Output the (X, Y) coordinate of the center of the cell containing the given text.  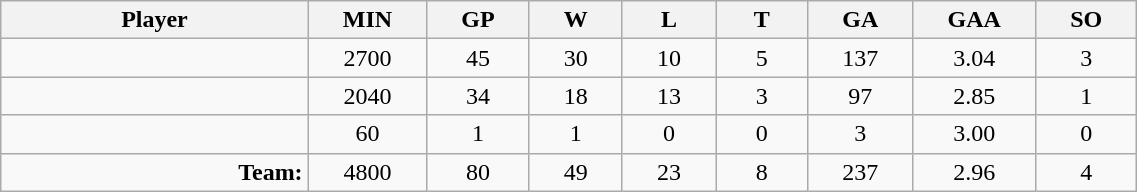
30 (576, 58)
3.04 (974, 58)
L (668, 20)
80 (478, 172)
18 (576, 96)
137 (860, 58)
13 (668, 96)
GP (478, 20)
97 (860, 96)
5 (762, 58)
4800 (368, 172)
2700 (368, 58)
60 (368, 134)
4 (1086, 172)
3.00 (974, 134)
23 (668, 172)
10 (668, 58)
8 (762, 172)
237 (860, 172)
2.85 (974, 96)
2.96 (974, 172)
GAA (974, 20)
49 (576, 172)
Team: (154, 172)
W (576, 20)
MIN (368, 20)
Player (154, 20)
34 (478, 96)
45 (478, 58)
GA (860, 20)
T (762, 20)
SO (1086, 20)
2040 (368, 96)
